From the cell containing the given text, extract its center point as (x, y) coordinate. 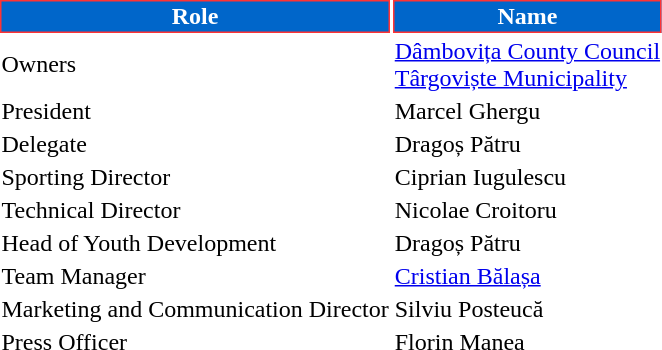
Nicolae Croitoru (527, 210)
Dâmbovița County Council Târgoviște Municipality (527, 64)
President (195, 111)
Head of Youth Development (195, 243)
Cristian Bălașa (527, 276)
Role (195, 16)
Marcel Ghergu (527, 111)
Ciprian Iugulescu (527, 177)
Team Manager (195, 276)
Technical Director (195, 210)
Marketing and Communication Director (195, 309)
Silviu Posteucă (527, 309)
Sporting Director (195, 177)
Delegate (195, 144)
Name (527, 16)
Owners (195, 64)
